Output the [x, y] coordinate of the center of the cell containing the given text.  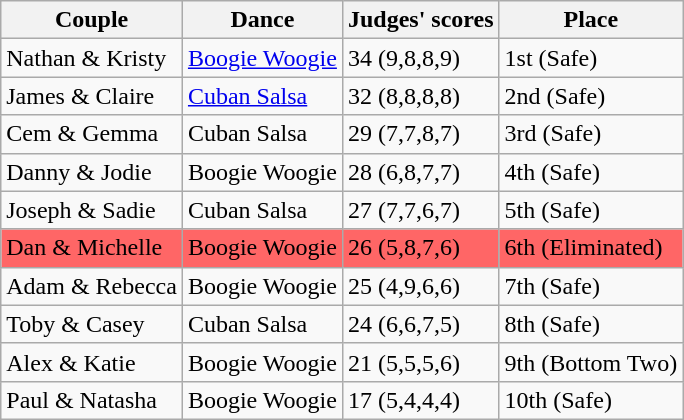
Adam & Rebecca [92, 286]
27 (7,7,6,7) [420, 210]
24 (6,6,7,5) [420, 324]
17 (5,4,4,4) [420, 400]
34 (9,8,8,9) [420, 58]
10th (Safe) [591, 400]
2nd (Safe) [591, 96]
Place [591, 20]
6th (Eliminated) [591, 248]
Danny & Jodie [92, 172]
Toby & Casey [92, 324]
Couple [92, 20]
Alex & Katie [92, 362]
26 (5,8,7,6) [420, 248]
8th (Safe) [591, 324]
5th (Safe) [591, 210]
9th (Bottom Two) [591, 362]
Nathan & Kristy [92, 58]
1st (Safe) [591, 58]
3rd (Safe) [591, 134]
29 (7,7,8,7) [420, 134]
Joseph & Sadie [92, 210]
Dan & Michelle [92, 248]
32 (8,8,8,8) [420, 96]
25 (4,9,6,6) [420, 286]
28 (6,8,7,7) [420, 172]
Paul & Natasha [92, 400]
7th (Safe) [591, 286]
James & Claire [92, 96]
4th (Safe) [591, 172]
Judges' scores [420, 20]
Dance [262, 20]
21 (5,5,5,6) [420, 362]
Cem & Gemma [92, 134]
